Return the [x, y] coordinate for the center point of the cell that contains the specified text.  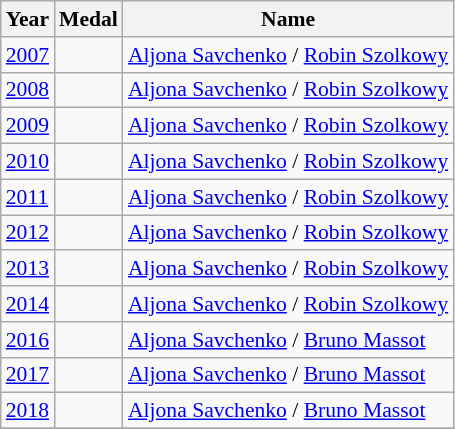
2013 [28, 269]
2007 [28, 55]
Name [288, 19]
2008 [28, 90]
2009 [28, 126]
2011 [28, 197]
2018 [28, 411]
Medal [88, 19]
2017 [28, 375]
2010 [28, 162]
2014 [28, 304]
2016 [28, 340]
Year [28, 19]
2012 [28, 233]
